Return the (X, Y) coordinate for the center point of the cell that contains the specified text.  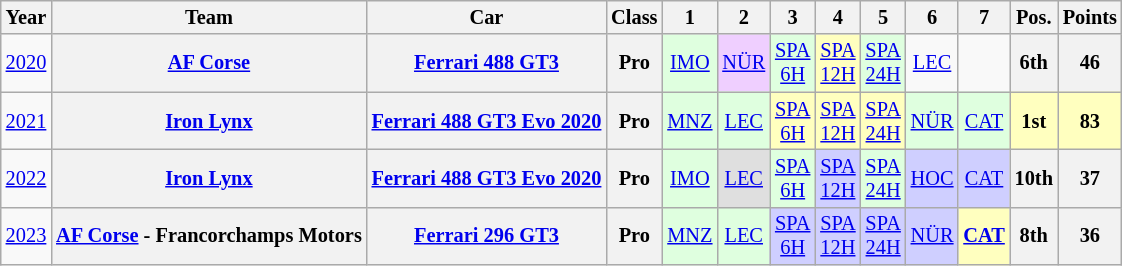
Class (634, 17)
83 (1090, 121)
37 (1090, 178)
Pos. (1034, 17)
AF Corse - Francorchamps Motors (208, 236)
Ferrari 296 GT3 (487, 236)
46 (1090, 63)
6 (932, 17)
3 (792, 17)
Team (208, 17)
36 (1090, 236)
1st (1034, 121)
AF Corse (208, 63)
2021 (26, 121)
10th (1034, 178)
4 (838, 17)
6th (1034, 63)
1 (690, 17)
Year (26, 17)
8th (1034, 236)
HOC (932, 178)
2022 (26, 178)
5 (884, 17)
2023 (26, 236)
Car (487, 17)
2 (744, 17)
Points (1090, 17)
7 (984, 17)
Ferrari 488 GT3 (487, 63)
2020 (26, 63)
